From the cell containing the given text, extract its center point as (x, y) coordinate. 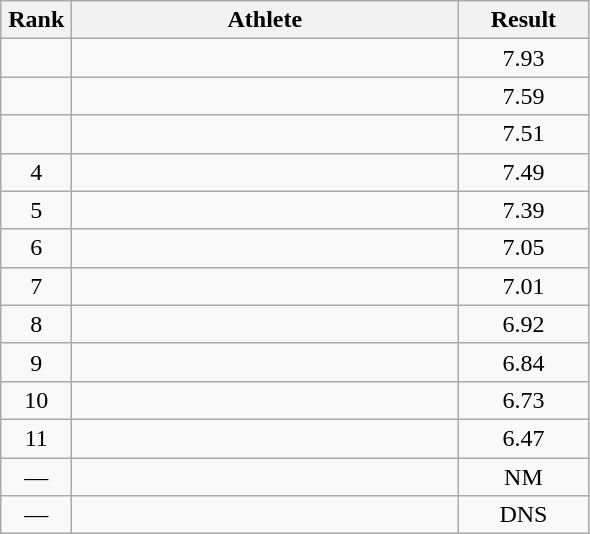
8 (36, 324)
6.47 (524, 438)
7 (36, 286)
10 (36, 400)
6.84 (524, 362)
7.49 (524, 172)
7.59 (524, 96)
5 (36, 210)
7.93 (524, 58)
7.39 (524, 210)
4 (36, 172)
9 (36, 362)
Rank (36, 20)
6.92 (524, 324)
Athlete (265, 20)
7.05 (524, 248)
6.73 (524, 400)
7.01 (524, 286)
Result (524, 20)
DNS (524, 515)
11 (36, 438)
NM (524, 477)
6 (36, 248)
7.51 (524, 134)
